For the text-containing cell, return its midpoint in (X, Y) coordinate format. 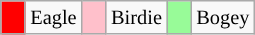
Birdie (136, 17)
Eagle (53, 17)
Bogey (222, 17)
